Locate the cell with the specified text and output its [x, y] center coordinate. 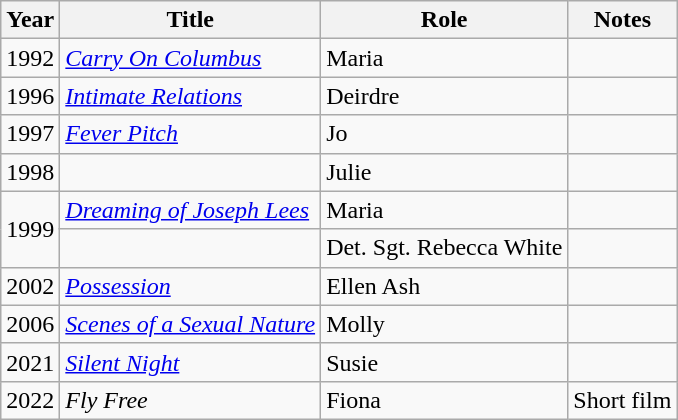
Dreaming of Joseph Lees [190, 210]
Fever Pitch [190, 134]
1996 [30, 96]
Intimate Relations [190, 96]
Fly Free [190, 400]
Jo [444, 134]
Ellen Ash [444, 286]
Fiona [444, 400]
Carry On Columbus [190, 58]
Deirdre [444, 96]
Short film [622, 400]
1997 [30, 134]
Det. Sgt. Rebecca White [444, 248]
2021 [30, 362]
Scenes of a Sexual Nature [190, 324]
Susie [444, 362]
2006 [30, 324]
2002 [30, 286]
Possession [190, 286]
1999 [30, 229]
Molly [444, 324]
Julie [444, 172]
Role [444, 20]
2022 [30, 400]
1998 [30, 172]
1992 [30, 58]
Title [190, 20]
Silent Night [190, 362]
Year [30, 20]
Notes [622, 20]
